Scan for the cell matching the given text and deliver its (X, Y) coordinate at center. 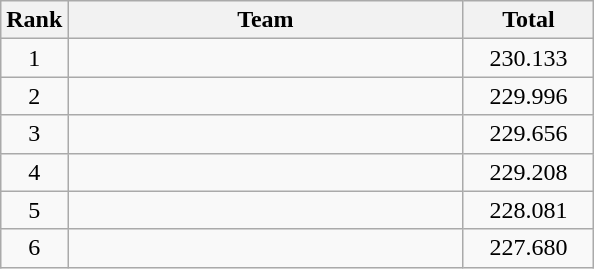
Total (528, 20)
229.996 (528, 96)
229.208 (528, 172)
230.133 (528, 58)
3 (34, 134)
229.656 (528, 134)
228.081 (528, 210)
5 (34, 210)
2 (34, 96)
Rank (34, 20)
Team (266, 20)
4 (34, 172)
6 (34, 248)
227.680 (528, 248)
1 (34, 58)
